For the text-containing cell, return its midpoint in [x, y] coordinate format. 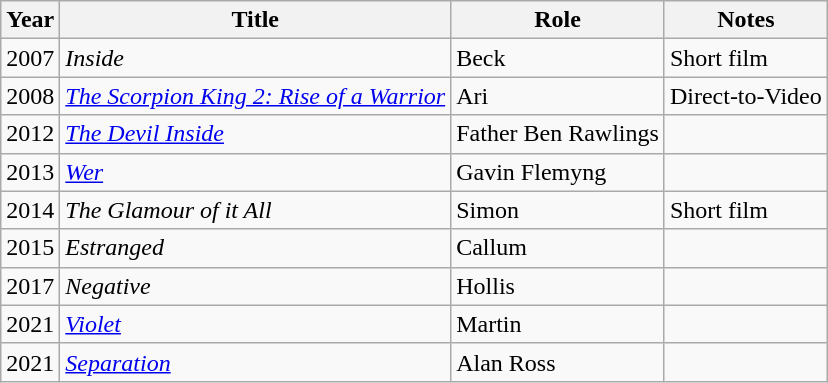
Martin [558, 324]
The Devil Inside [256, 134]
Year [30, 20]
Role [558, 20]
Alan Ross [558, 362]
Negative [256, 286]
Notes [746, 20]
Estranged [256, 248]
Inside [256, 58]
Wer [256, 172]
2007 [30, 58]
Violet [256, 324]
Hollis [558, 286]
2015 [30, 248]
2017 [30, 286]
2014 [30, 210]
Ari [558, 96]
2012 [30, 134]
Father Ben Rawlings [558, 134]
Beck [558, 58]
Direct-to-Video [746, 96]
The Scorpion King 2: Rise of a Warrior [256, 96]
Callum [558, 248]
Gavin Flemyng [558, 172]
2008 [30, 96]
The Glamour of it All [256, 210]
Separation [256, 362]
Simon [558, 210]
2013 [30, 172]
Title [256, 20]
